Provide the [X, Y] coordinate of the cell's center where the given text is located.  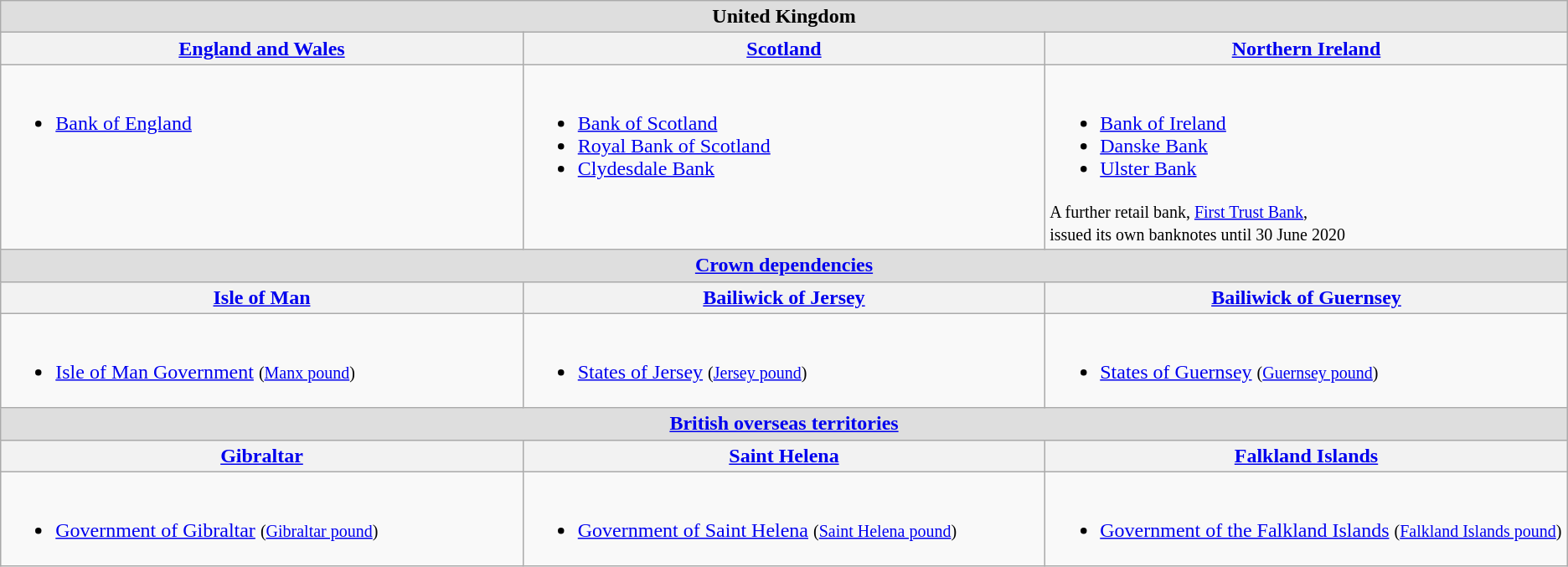
Isle of Man Government (Manx pound) [261, 360]
Bank of IrelandDanske BankUlster BankA further retail bank, First Trust Bank,issued its own banknotes until 30 June 2020 [1307, 157]
Bank of England [261, 157]
Saint Helena [784, 456]
Gibraltar [261, 456]
England and Wales [261, 49]
Scotland [784, 49]
United Kingdom [784, 17]
Crown dependencies [784, 265]
Bailiwick of Guernsey [1307, 297]
Government of Gibraltar (Gibraltar pound) [261, 519]
States of Guernsey (Guernsey pound) [1307, 360]
Government of the Falkland Islands (Falkland Islands pound) [1307, 519]
British overseas territories [784, 424]
Isle of Man [261, 297]
States of Jersey (Jersey pound) [784, 360]
Northern Ireland [1307, 49]
Bailiwick of Jersey [784, 297]
Government of Saint Helena (Saint Helena pound) [784, 519]
Bank of ScotlandRoyal Bank of ScotlandClydesdale Bank [784, 157]
Falkland Islands [1307, 456]
